Capture the cell that displays the provided text and extract its [x, y] central coordinate. 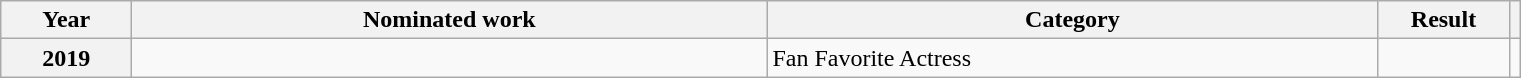
Year [66, 20]
Fan Favorite Actress [1072, 58]
Nominated work [450, 20]
Category [1072, 20]
2019 [66, 58]
Result [1444, 20]
